Provide the (X, Y) coordinate of the cell's center where the given text is located.  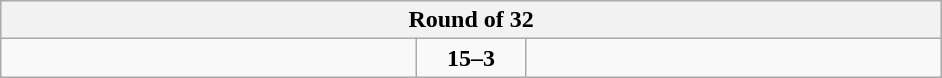
Round of 32 (472, 20)
15–3 (472, 58)
